Extract the [X, Y] coordinate from the center of the cell holding the provided text.  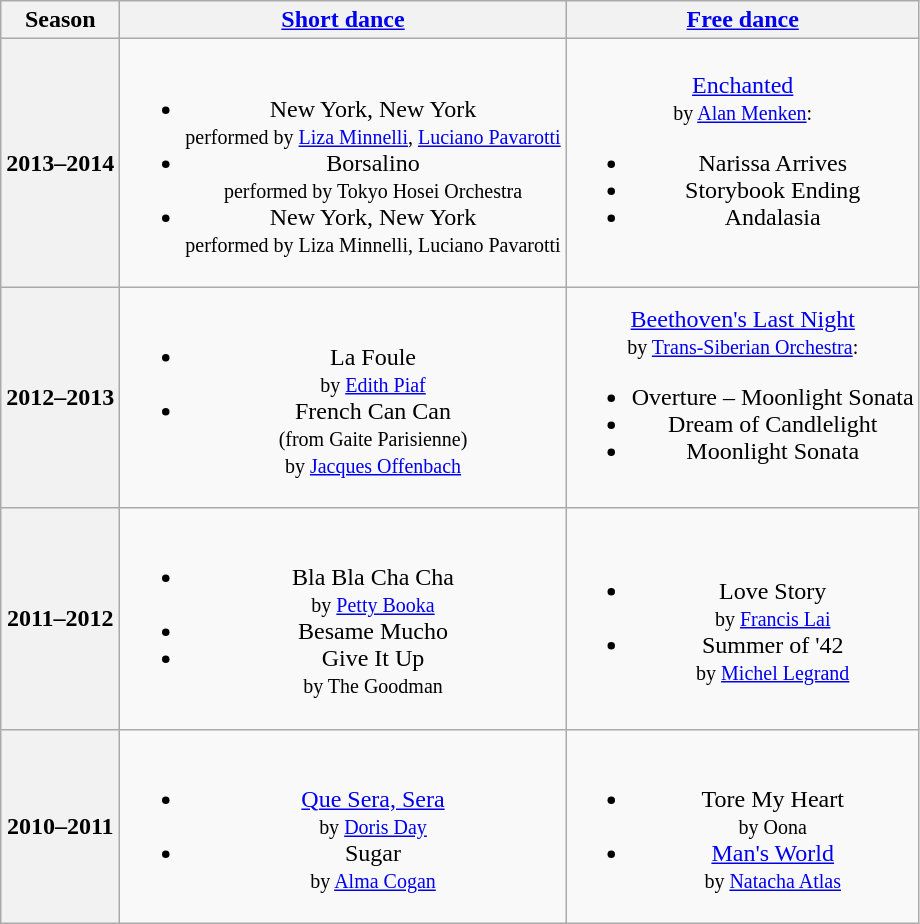
La Foule by Edith Piaf French Can Can (from Gaite Parisienne) by Jacques Offenbach [343, 398]
Bla Bla Cha Cha by Petty Booka Besame MuchoGive It Up by The Goodman [343, 618]
2010–2011 [60, 826]
Season [60, 20]
Que Sera, Sera by Doris Day Sugar by Alma Cogan [343, 826]
Beethoven's Last Night by Trans-Siberian Orchestra: Overture – Moonlight SonataDream of CandlelightMoonlight Sonata [742, 398]
Enchanted by Alan Menken: Narissa ArrivesStorybook EndingAndalasia [742, 163]
2012–2013 [60, 398]
Short dance [343, 20]
2013–2014 [60, 163]
Tore My Heart by Oona Man's World by Natacha Atlas [742, 826]
2011–2012 [60, 618]
Love Story by Francis Lai Summer of '42 by Michel Legrand [742, 618]
Free dance [742, 20]
